Capture the cell that displays the provided text and extract its [X, Y] central coordinate. 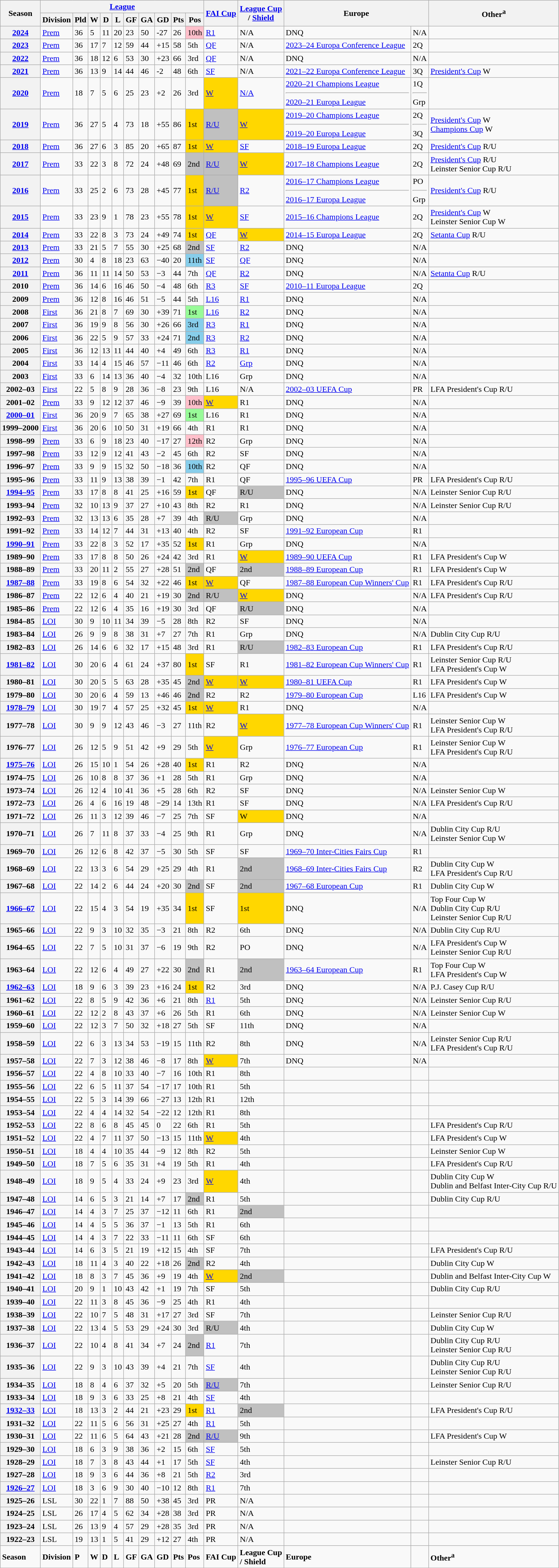
1995–96 UEFA Cup [347, 480]
1984–85 [20, 621]
1982–83 European Cup [347, 647]
77 [179, 190]
1961–62 [20, 1000]
1980–81 [20, 682]
74 [179, 235]
2005 [20, 351]
−2 [163, 454]
65 [131, 415]
1976–77 [20, 747]
Top Four Cup WDublin City Cup R/ULeinster Senior Cup R/U [494, 908]
+37 [163, 664]
2021 [20, 71]
1983–84 [20, 634]
87 [179, 146]
1935–36 [20, 1367]
1928–29 [20, 1462]
1946–47 [20, 1212]
1934–35 [20, 1385]
1997–98 [20, 454]
1985–86 [20, 608]
2002–03 [20, 389]
P [81, 1556]
President's Cup WLeinster Senior Cup W [494, 217]
−40 [163, 260]
1950–51 [20, 1151]
2010–11 Europa League [347, 286]
1980–81 UEFA Cup [347, 682]
88 [131, 1501]
+26 [163, 325]
1977–78 European Cup Winners' Cup [347, 725]
1986–87 [20, 595]
1933–34 [20, 1398]
1948–49 [20, 1181]
2008 [20, 312]
1987–88 European Cup Winners' Cup [347, 582]
1973–74 [20, 790]
+48 [163, 164]
2017–18 Champions League [347, 164]
1963–64 European Cup [347, 970]
1979–80 European Cup [347, 695]
1993–94 [20, 505]
2019–20 Champions League2019–20 Europa League [347, 124]
1990–91 [20, 544]
−29 [163, 803]
LFA President's Cup WLeinster Senior Cup R/U [494, 948]
2016 [20, 190]
2021–22 Europa Conference League [347, 71]
2015 [20, 217]
+17 [163, 1315]
1968–69 [20, 868]
−6 [163, 948]
+38 [163, 1501]
+46 [163, 695]
1988–89 [20, 570]
2014–15 Europa League [347, 235]
80 [179, 664]
1994–95 [20, 492]
1923–24 [20, 1526]
−27 [163, 1099]
+45 [163, 190]
League [122, 7]
2007 [20, 325]
+20 [163, 886]
1967–68 [20, 886]
1979–80 [20, 695]
1991–92 European Cup [347, 531]
1995–96 [20, 480]
1998–99 [20, 441]
2004 [20, 363]
3Q [420, 71]
2015–16 Champions League [347, 217]
2Q3Q [420, 124]
0 [163, 1125]
1930–31 [20, 1436]
2016–17 Champions League2016–17 Europa League [347, 190]
PO [261, 948]
1988–89 European Cup [347, 570]
2000–01 [20, 415]
86 [179, 124]
2018 [20, 146]
1959–60 [20, 1026]
+27 [163, 415]
1937–38 [20, 1328]
-27 [163, 33]
1976–77 European Cup [347, 747]
1941–42 [20, 1276]
Leinster Senior Cup R/ULFA President's Cup R/U [494, 1043]
1925–26 [20, 1501]
1987–88 [20, 582]
2023 [20, 45]
2012 [20, 260]
Dublin City Cup WLFA President's Cup R/U [494, 868]
+49 [163, 235]
2006 [20, 338]
1942–43 [20, 1263]
1931–32 [20, 1423]
−19 [163, 1043]
Dublin City Cup R/ULeinster Senior Cup W [494, 834]
P.J. Casey Cup R/U [494, 987]
1944–45 [20, 1237]
2019 [20, 124]
President's Cup W [494, 71]
2020 [20, 93]
1960–61 [20, 1013]
2009 [20, 299]
2001–02 [20, 402]
1981–82 European Cup Winners' Cup [347, 664]
1968–69 Inter-Cities Fairs Cup [347, 868]
Top Four Cup WLFA President's Cup W [494, 970]
1926–27 [20, 1488]
1999–2000 [20, 428]
POGrp [420, 190]
1939–40 [20, 1302]
1945–46 [20, 1225]
1932–33 [20, 1411]
Pld [81, 20]
1972–73 [20, 803]
2010 [20, 286]
1922–23 [20, 1539]
2017 [20, 164]
13th [195, 803]
1938–39 [20, 1315]
1989–90 [20, 557]
2024 [20, 33]
1991–92 [20, 531]
1951–52 [20, 1138]
1962–63 [20, 987]
1924–25 [20, 1513]
1967–68 European Cup [347, 886]
61 [131, 664]
Leinster Senior Cup R/ULFA President's Cup W [494, 664]
1QGrp [420, 93]
1982–83 [20, 647]
2011 [20, 273]
1966–67 [20, 908]
+21 [163, 1436]
Dublin and Belfast Inter-City Cup W [494, 1276]
+13 [163, 531]
1947–48 [20, 1199]
+65 [163, 146]
President's Cup WChampions Cup W [494, 124]
1977–78 [20, 725]
2013 [20, 248]
+32 [163, 708]
−22 [163, 1112]
+10 [163, 505]
1953–54 [20, 1112]
1956–57 [20, 1074]
1964–65 [20, 948]
+39 [163, 312]
1975–76 [20, 765]
1954–55 [20, 1099]
85 [131, 146]
1992–93 [20, 518]
1957–58 [20, 1061]
1940–41 [20, 1289]
68 [179, 248]
1978–79 [20, 708]
1989–90 UEFA Cup [347, 557]
1970–71 [20, 834]
1965–66 [20, 930]
2022 [20, 58]
1969–70 Inter-Cities Fairs Cup [347, 851]
2018–19 Europa League [347, 146]
2002–03 UEFA Cup [347, 389]
1936–37 [20, 1345]
1963–64 [20, 970]
1974–75 [20, 778]
1996–97 [20, 467]
-2 [163, 71]
1969–70 [20, 851]
2020–21 Champions League2020–21 Europa League [347, 93]
1927–28 [20, 1475]
1981–82 [20, 664]
−18 [163, 467]
1971–72 [20, 816]
1943–44 [20, 1250]
President's Cup R/ULeinster Senior Cup R/U [494, 164]
−12 [163, 1212]
62 [131, 1513]
72 [131, 164]
1929–30 [20, 1449]
2003 [20, 376]
64 [131, 1436]
2023–24 Europa Conference League [347, 45]
−10 [163, 1488]
Dublin City Cup WDublin and Belfast Inter-City Cup R/U [494, 1181]
58 [179, 45]
1949–50 [20, 1164]
1952–53 [20, 1125]
1958–59 [20, 1043]
2014 [20, 235]
1955–56 [20, 1086]
−13 [163, 1138]
